For the text-containing cell, return its midpoint in [x, y] coordinate format. 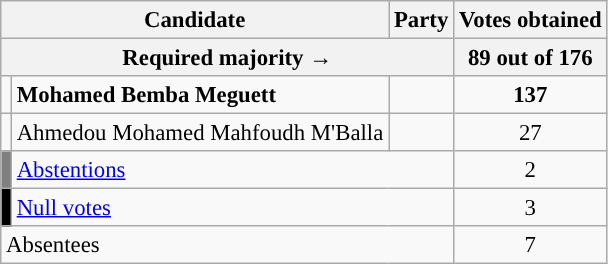
Null votes [232, 208]
Mohamed Bemba Meguett [200, 95]
Required majority → [228, 58]
Candidate [195, 20]
Abstentions [232, 170]
Absentees [228, 245]
3 [530, 208]
89 out of 176 [530, 58]
7 [530, 245]
27 [530, 133]
Votes obtained [530, 20]
Party [422, 20]
2 [530, 170]
Ahmedou Mohamed Mahfoudh M'Balla [200, 133]
137 [530, 95]
